Pinpoint the cell where the given text exists, returning its [x, y] midpoint coordinate. 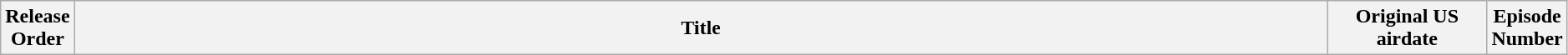
Title [701, 28]
Release Order [38, 28]
Episode Number [1527, 28]
Original US airdate [1407, 28]
